Provide the [x, y] coordinate of the cell's center where the given text is located.  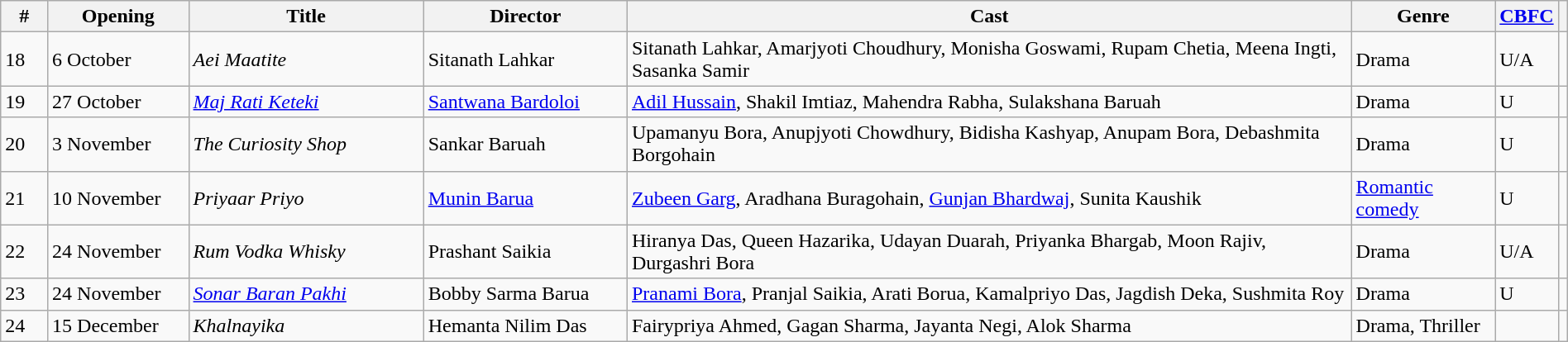
18 [25, 59]
15 December [118, 325]
21 [25, 198]
CBFC [1527, 17]
Genre [1423, 17]
Santwana Bardoloi [525, 102]
Prashant Saikia [525, 251]
Sitanath Lahkar [525, 59]
Aei Maatite [306, 59]
Drama, Thriller [1423, 325]
Director [525, 17]
Cast [989, 17]
Zubeen Garg, Aradhana Buragohain, Gunjan Bhardwaj, Sunita Kaushik [989, 198]
Sitanath Lahkar, Amarjyoti Choudhury, Monisha Goswami, Rupam Chetia, Meena Ingti, Sasanka Samir [989, 59]
27 October [118, 102]
20 [25, 144]
Hemanta Nilim Das [525, 325]
Bobby Sarma Barua [525, 294]
Rum Vodka Whisky [306, 251]
23 [25, 294]
10 November [118, 198]
Pranami Bora, Pranjal Saikia, Arati Borua, Kamalpriyo Das, Jagdish Deka, Sushmita Roy [989, 294]
22 [25, 251]
Hiranya Das, Queen Hazarika, Udayan Duarah, Priyanka Bhargab, Moon Rajiv, Durgashri Bora [989, 251]
Title [306, 17]
Adil Hussain, Shakil Imtiaz, Mahendra Rabha, Sulakshana Baruah [989, 102]
6 October [118, 59]
19 [25, 102]
Fairypriya Ahmed, Gagan Sharma, Jayanta Negi, Alok Sharma [989, 325]
3 November [118, 144]
# [25, 17]
Priyaar Priyo [306, 198]
Romantic comedy [1423, 198]
Upamanyu Bora, Anupjyoti Chowdhury, Bidisha Kashyap, Anupam Bora, Debashmita Borgohain [989, 144]
Khalnayika [306, 325]
Opening [118, 17]
Sonar Baran Pakhi [306, 294]
The Curiosity Shop [306, 144]
24 [25, 325]
Maj Rati Keteki [306, 102]
Sankar Baruah [525, 144]
Munin Barua [525, 198]
